Find where the given text appears and provide that cell's center as (X, Y) coordinate. 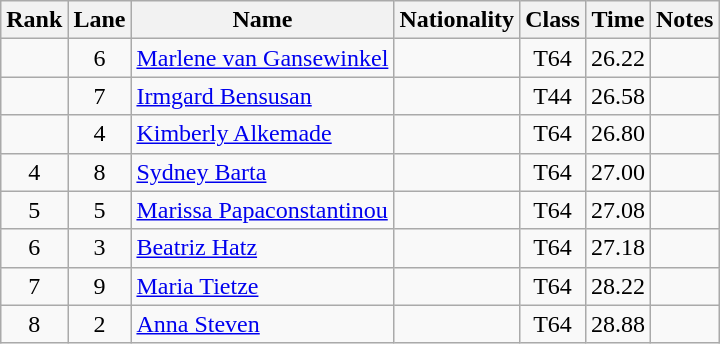
Marlene van Gansewinkel (262, 58)
28.22 (618, 286)
27.00 (618, 172)
Beatriz Hatz (262, 248)
Name (262, 20)
9 (100, 286)
Anna Steven (262, 324)
2 (100, 324)
Irmgard Bensusan (262, 96)
Notes (684, 20)
3 (100, 248)
26.58 (618, 96)
27.08 (618, 210)
27.18 (618, 248)
Nationality (457, 20)
26.80 (618, 134)
T44 (553, 96)
Lane (100, 20)
Marissa Papaconstantinou (262, 210)
Sydney Barta (262, 172)
Maria Tietze (262, 286)
Time (618, 20)
26.22 (618, 58)
Rank (34, 20)
Kimberly Alkemade (262, 134)
28.88 (618, 324)
Class (553, 20)
